Output the (X, Y) coordinate of the center of the cell containing the given text.  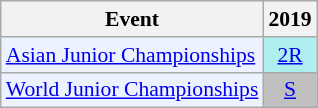
Asian Junior Championships (132, 55)
World Junior Championships (132, 90)
S (290, 90)
2019 (290, 19)
Event (132, 19)
2R (290, 55)
